Pinpoint the cell where the given text exists, returning its (X, Y) midpoint coordinate. 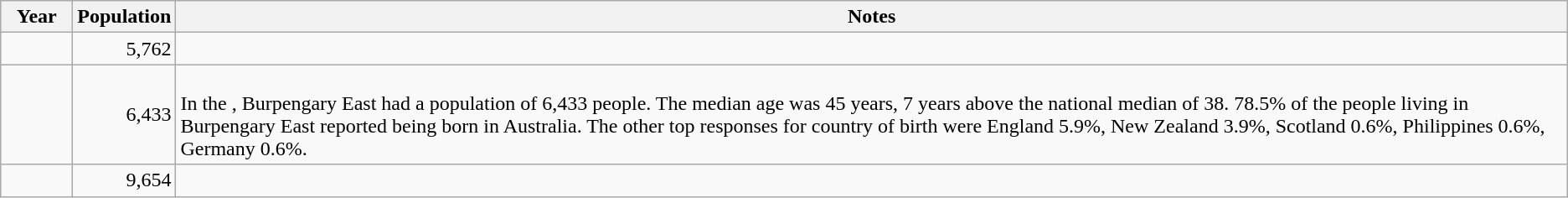
Notes (871, 17)
6,433 (124, 114)
9,654 (124, 180)
5,762 (124, 49)
Population (124, 17)
Year (37, 17)
